Scan for the cell matching the given text and deliver its (x, y) coordinate at center. 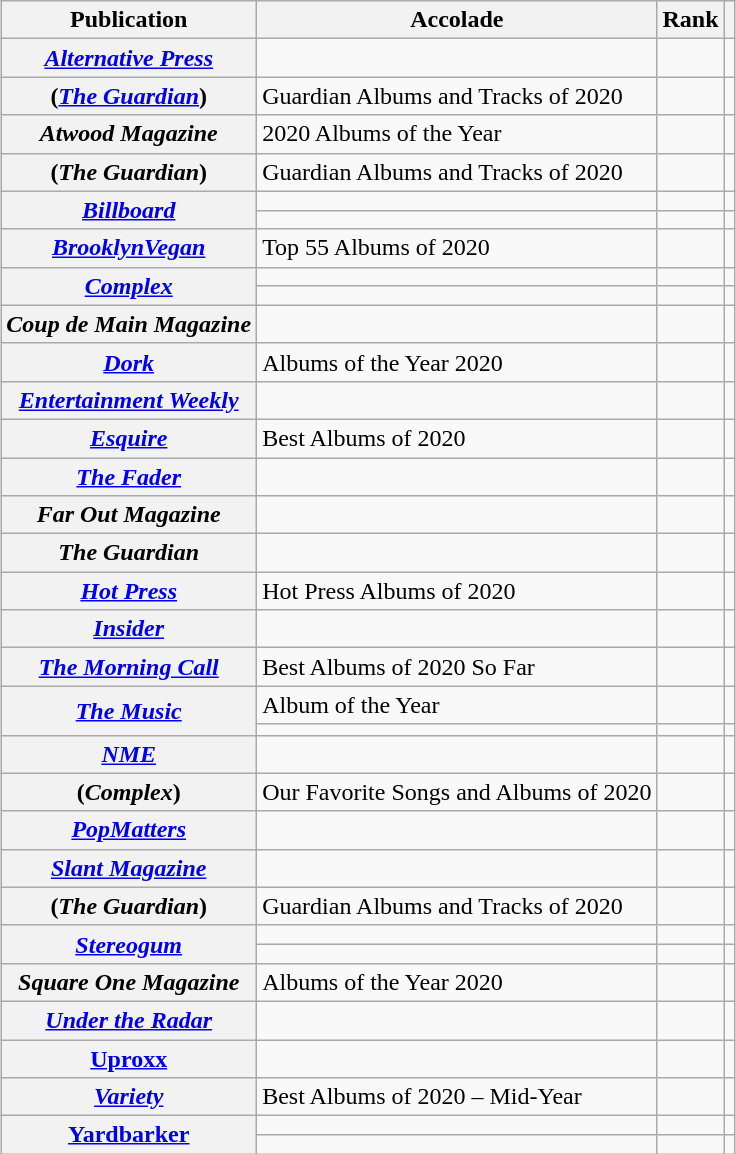
BrooklynVegan (129, 248)
Entertainment Weekly (129, 400)
Album of the Year (457, 705)
The Morning Call (129, 667)
Esquire (129, 438)
The Music (129, 710)
Yardbarker (129, 1135)
Complex (129, 286)
Square One Magazine (129, 982)
Variety (129, 1097)
Our Favorite Songs and Albums of 2020 (457, 792)
(Complex) (129, 792)
2020 Albums of the Year (457, 134)
PopMatters (129, 830)
Slant Magazine (129, 868)
Publication (129, 20)
Alternative Press (129, 58)
NME (129, 754)
Top 55 Albums of 2020 (457, 248)
Coup de Main Magazine (129, 324)
Atwood Magazine (129, 134)
Dork (129, 362)
Hot Press (129, 591)
Best Albums of 2020 So Far (457, 667)
Best Albums of 2020 – Mid-Year (457, 1097)
The Guardian (129, 553)
Best Albums of 2020 (457, 438)
The Fader (129, 477)
Under the Radar (129, 1020)
Far Out Magazine (129, 515)
Insider (129, 629)
Billboard (129, 210)
Stereogum (129, 944)
Uproxx (129, 1059)
Hot Press Albums of 2020 (457, 591)
Accolade (457, 20)
Rank (690, 20)
